Detect which cell encompasses the target text, then output its (X, Y) center coordinate. 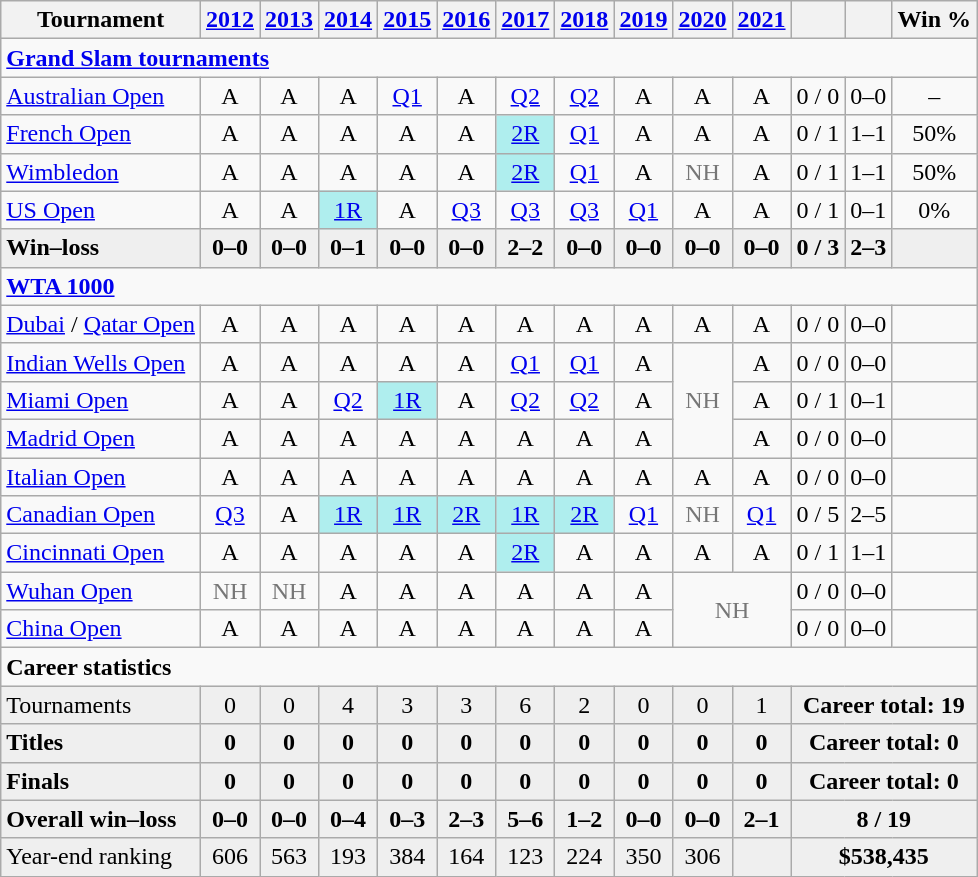
Wimbledon (101, 172)
193 (348, 857)
2012 (230, 20)
– (934, 96)
Madrid Open (101, 438)
1 (762, 705)
2–5 (868, 515)
Australian Open (101, 96)
164 (466, 857)
306 (702, 857)
606 (230, 857)
Indian Wells Open (101, 362)
Wuhan Open (101, 591)
French Open (101, 134)
2017 (526, 20)
2018 (584, 20)
Overall win–loss (101, 819)
384 (408, 857)
Career statistics (489, 667)
6 (526, 705)
US Open (101, 210)
Miami Open (101, 400)
2–2 (526, 248)
5–6 (526, 819)
224 (584, 857)
Finals (101, 781)
Win–loss (101, 248)
2 (584, 705)
2019 (644, 20)
Italian Open (101, 477)
2014 (348, 20)
2021 (762, 20)
Tournaments (101, 705)
350 (644, 857)
Grand Slam tournaments (489, 58)
Year-end ranking (101, 857)
Tournament (101, 20)
Dubai / Qatar Open (101, 324)
2013 (290, 20)
Canadian Open (101, 515)
0–3 (408, 819)
2020 (702, 20)
2015 (408, 20)
WTA 1000 (489, 286)
4 (348, 705)
563 (290, 857)
Win % (934, 20)
$538,435 (884, 857)
0 / 3 (818, 248)
Cincinnati Open (101, 553)
8 / 19 (884, 819)
1–2 (584, 819)
Titles (101, 743)
2–1 (762, 819)
China Open (101, 629)
123 (526, 857)
0–4 (348, 819)
Career total: 19 (884, 705)
0 / 5 (818, 515)
2016 (466, 20)
0% (934, 210)
